For the text-containing cell, return its midpoint in [X, Y] coordinate format. 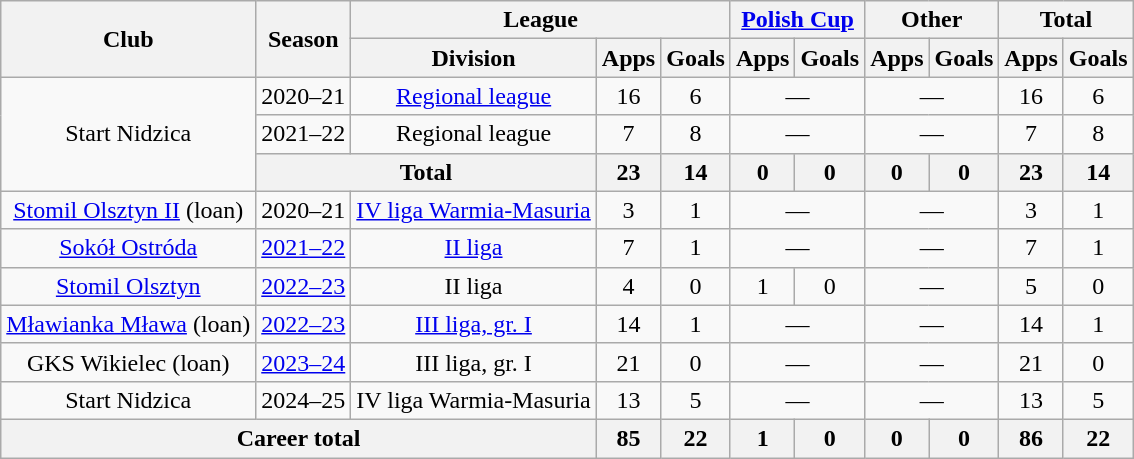
Club [128, 39]
League [541, 20]
Sokół Ostróda [128, 248]
2024–25 [304, 400]
85 [628, 438]
Division [474, 58]
Career total [299, 438]
Other [932, 20]
Mławianka Mława (loan) [128, 324]
Polish Cup [797, 20]
Stomil Olsztyn [128, 286]
4 [628, 286]
Stomil Olsztyn II (loan) [128, 210]
GKS Wikielec (loan) [128, 362]
Season [304, 39]
2023–24 [304, 362]
86 [1031, 438]
